Extract the [x, y] coordinate from the center of the cell holding the provided text.  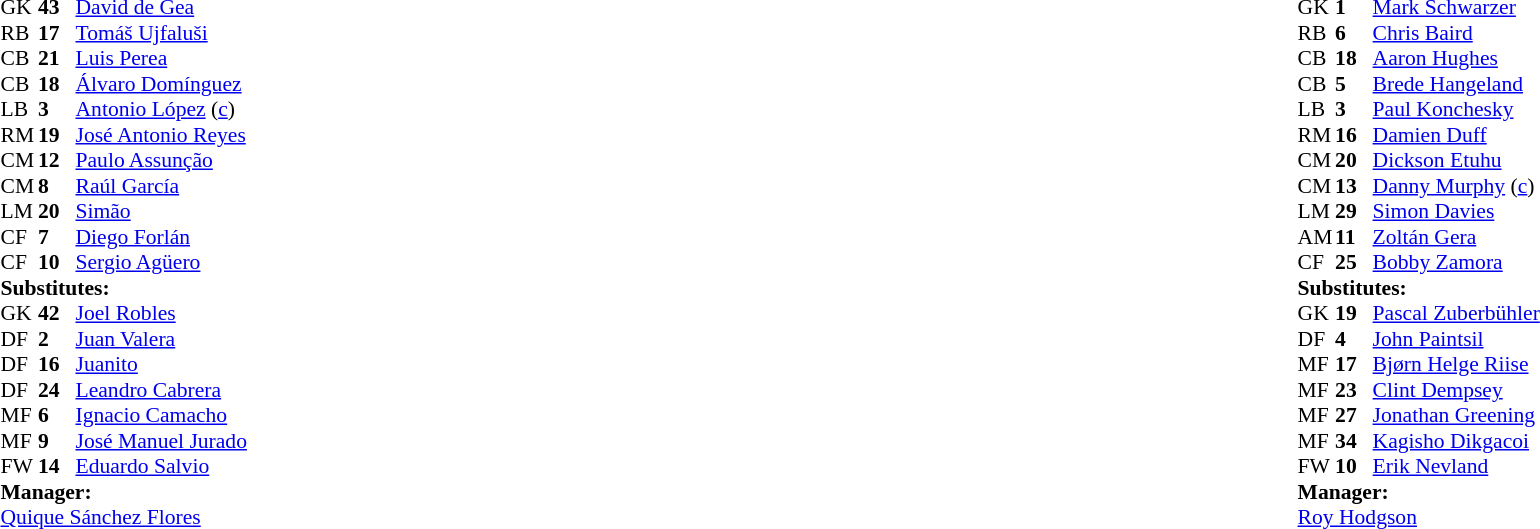
Brede Hangeland [1456, 84]
Tomáš Ujfaluši [162, 33]
Erik Nevland [1456, 467]
14 [57, 467]
12 [57, 161]
23 [1354, 390]
Juan Valera [162, 339]
Chris Baird [1456, 33]
Pascal Zuberbühler [1456, 313]
29 [1354, 211]
Aaron Hughes [1456, 59]
Joel Robles [162, 313]
Simon Davies [1456, 211]
Bjørn Helge Riise [1456, 365]
9 [57, 441]
25 [1354, 263]
Paulo Assunção [162, 161]
Paul Konchesky [1456, 109]
Jonathan Greening [1456, 415]
Álvaro Domínguez [162, 84]
Diego Forlán [162, 237]
Sergio Agüero [162, 263]
42 [57, 313]
Juanito [162, 365]
Dickson Etuhu [1456, 161]
4 [1354, 339]
Luis Perea [162, 59]
José Manuel Jurado [162, 441]
2 [57, 339]
Leandro Cabrera [162, 390]
AM [1317, 237]
Zoltán Gera [1456, 237]
21 [57, 59]
7 [57, 237]
13 [1354, 186]
24 [57, 390]
5 [1354, 84]
Ignacio Camacho [162, 415]
Kagisho Dikgacoi [1456, 441]
8 [57, 186]
Clint Dempsey [1456, 390]
Antonio López (c) [162, 109]
Raúl García [162, 186]
José Antonio Reyes [162, 135]
34 [1354, 441]
Simão [162, 211]
Damien Duff [1456, 135]
Eduardo Salvio [162, 467]
11 [1354, 237]
John Paintsil [1456, 339]
27 [1354, 415]
Danny Murphy (c) [1456, 186]
Bobby Zamora [1456, 263]
